Find where the given text appears and provide that cell's center as (x, y) coordinate. 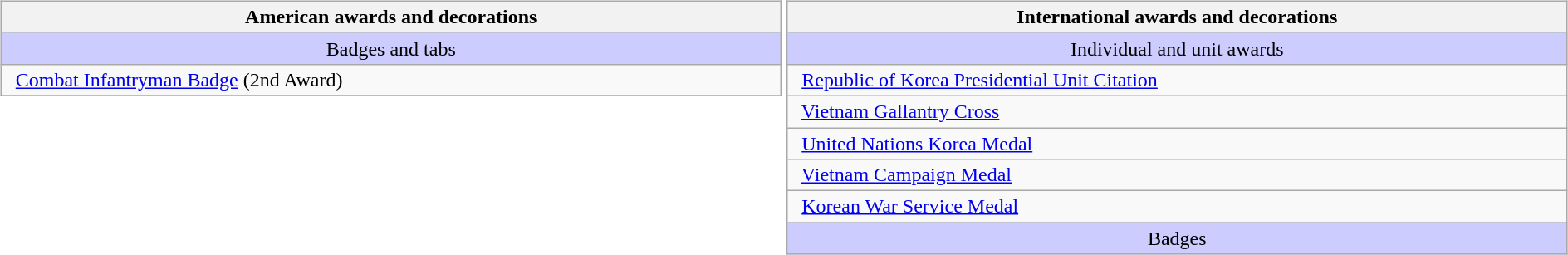
Vietnam Campaign Medal (1178, 175)
Badges (1178, 238)
Korean War Service Medal (1178, 207)
Badges and tabs (390, 48)
Republic of Korea Presidential Unit Citation (1178, 80)
Combat Infantryman Badge (2nd Award) (390, 80)
Vietnam Gallantry Cross (1178, 111)
United Nations Korea Medal (1178, 144)
International awards and decorations (1178, 17)
Individual and unit awards (1178, 48)
American awards and decorations (390, 17)
